Determine the [X, Y] coordinate at the center of the cell enclosing the given text.  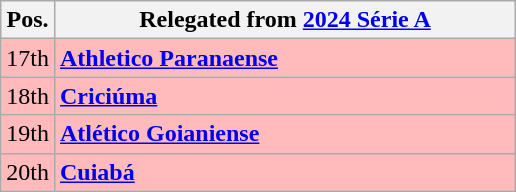
Pos. [28, 20]
Atlético Goianiense [284, 134]
18th [28, 96]
Athletico Paranaense [284, 58]
20th [28, 172]
19th [28, 134]
17th [28, 58]
Criciúma [284, 96]
Cuiabá [284, 172]
Relegated from 2024 Série A [284, 20]
